Find where the given text appears and provide that cell's center as [x, y] coordinate. 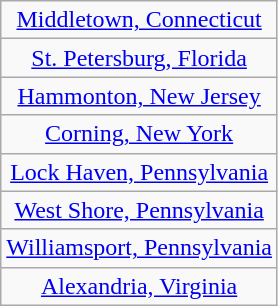
Lock Haven, Pennsylvania [140, 172]
Williamsport, Pennsylvania [140, 248]
Hammonton, New Jersey [140, 96]
Middletown, Connecticut [140, 20]
Corning, New York [140, 134]
St. Petersburg, Florida [140, 58]
Alexandria, Virginia [140, 286]
West Shore, Pennsylvania [140, 210]
